Output the [x, y] coordinate of the center of the cell containing the given text.  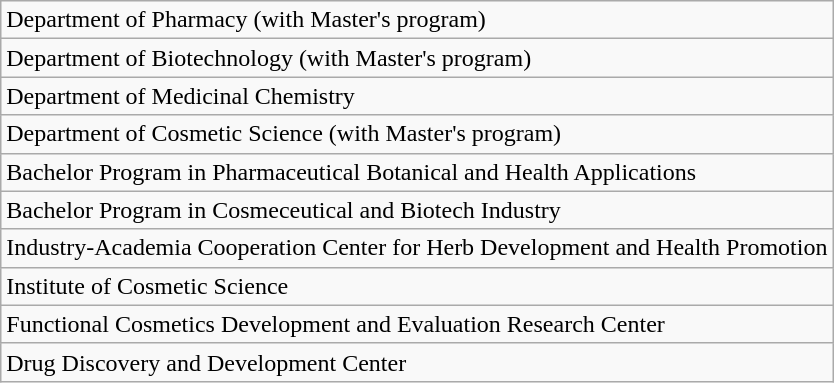
Department of Biotechnology (with Master's program) [417, 58]
Bachelor Program in Pharmaceutical Botanical and Health Applications [417, 172]
Department of Pharmacy (with Master's program) [417, 20]
Industry-Academia Cooperation Center for Herb Development and Health Promotion [417, 248]
Institute of Cosmetic Science [417, 286]
Drug Discovery and Development Center [417, 362]
Functional Cosmetics Development and Evaluation Research Center [417, 324]
Department of Medicinal Chemistry [417, 96]
Bachelor Program in Cosmeceutical and Biotech Industry [417, 210]
Department of Cosmetic Science (with Master's program) [417, 134]
